Provide the (X, Y) coordinate of the cell's center where the given text is located.  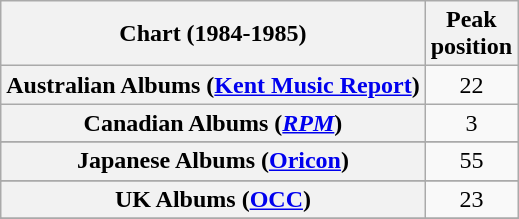
55 (471, 161)
Japanese Albums (Oricon) (213, 161)
Canadian Albums (RPM) (213, 123)
23 (471, 199)
3 (471, 123)
Australian Albums (Kent Music Report) (213, 85)
Peak position (471, 34)
UK Albums (OCC) (213, 199)
22 (471, 85)
Chart (1984-1985) (213, 34)
